Scan for the cell matching the given text and deliver its [X, Y] coordinate at center. 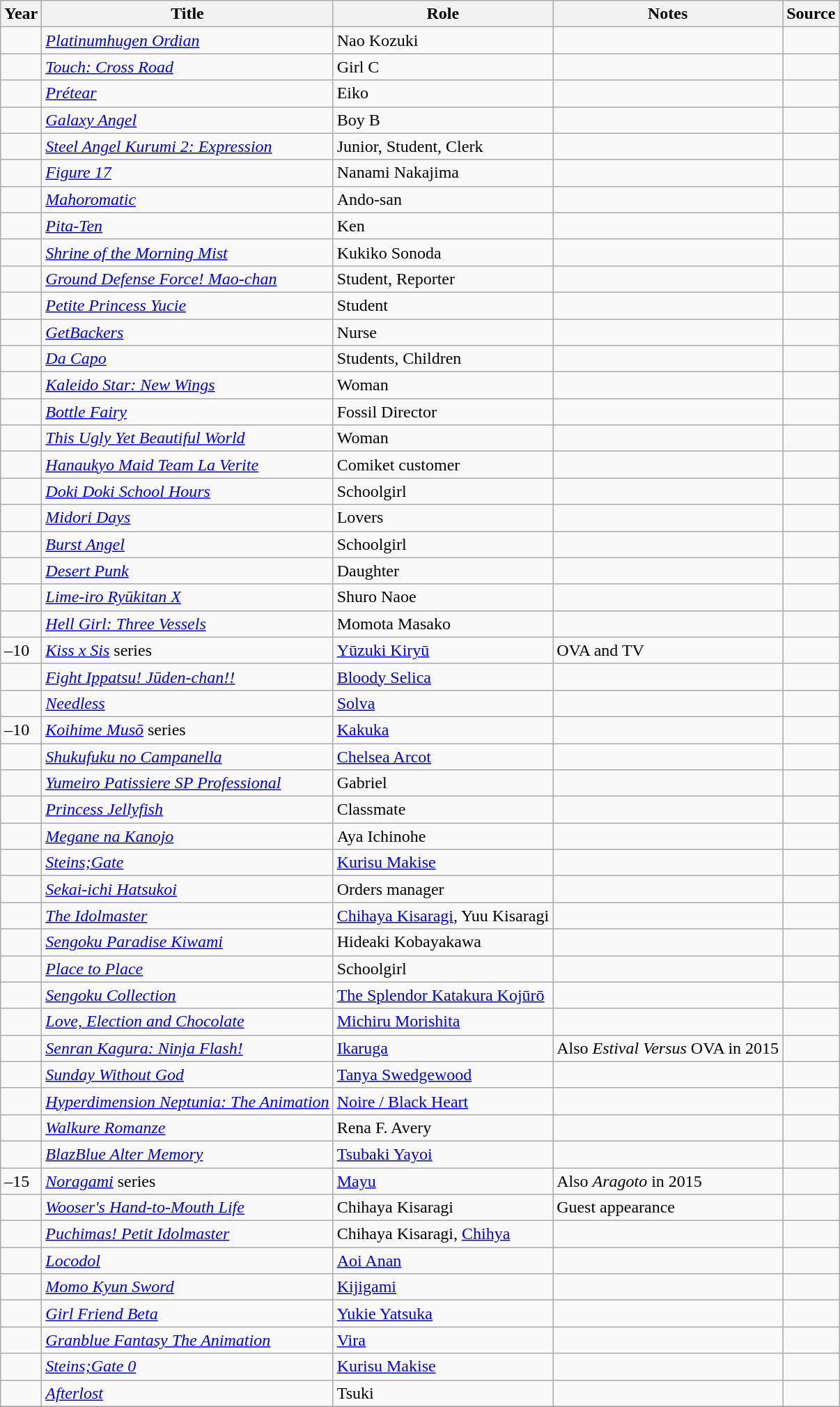
Love, Election and Chocolate [187, 1022]
Chihaya Kisaragi [443, 1208]
Sunday Without God [187, 1075]
Galaxy Angel [187, 120]
Lime-iro Ryūkitan X [187, 597]
Yūzuki Kiryū [443, 650]
Tanya Swedgewood [443, 1075]
This Ugly Yet Beautiful World [187, 438]
Kijigami [443, 1287]
Da Capo [187, 359]
BlazBlue Alter Memory [187, 1154]
GetBackers [187, 332]
Momota Masako [443, 624]
Comiket customer [443, 465]
Aya Ichinohe [443, 836]
–15 [21, 1181]
The Splendor Katakura Kojūrō [443, 995]
Steins;Gate [187, 863]
Mayu [443, 1181]
Megane na Kanojo [187, 836]
Chihaya Kisaragi, Yuu Kisaragi [443, 916]
Fossil Director [443, 412]
Hell Girl: Three Vessels [187, 624]
Shukufuku no Campanella [187, 756]
Nurse [443, 332]
Kaleido Star: New Wings [187, 385]
Title [187, 14]
Platinumhugen Ordian [187, 40]
Sekai-ichi Hatsukoi [187, 889]
Yumeiro Patissiere SP Professional [187, 783]
Desert Punk [187, 571]
Tsubaki Yayoi [443, 1154]
Noire / Black Heart [443, 1101]
Michiru Morishita [443, 1022]
Sengoku Paradise Kiwami [187, 942]
Koihime Musō series [187, 730]
Orders manager [443, 889]
Girl Friend Beta [187, 1314]
Petite Princess Yucie [187, 305]
Figure 17 [187, 173]
Hyperdimension Neptunia: The Animation [187, 1101]
Midori Days [187, 518]
Boy B [443, 120]
Chihaya Kisaragi, Chihya [443, 1234]
Steel Angel Kurumi 2: Expression [187, 146]
Guest appearance [668, 1208]
Touch: Cross Road [187, 67]
Kukiko Sonoda [443, 252]
Kakuka [443, 730]
Shuro Naoe [443, 597]
Noragami series [187, 1181]
Afterlost [187, 1393]
Girl C [443, 67]
Classmate [443, 810]
Source [811, 14]
Bloody Selica [443, 677]
Solva [443, 703]
Also Estival Versus OVA in 2015 [668, 1048]
Puchimas! Petit Idolmaster [187, 1234]
Locodol [187, 1261]
Tsuki [443, 1393]
Shrine of the Morning Mist [187, 252]
Students, Children [443, 359]
Nao Kozuki [443, 40]
Also Aragoto in 2015 [668, 1181]
OVA and TV [668, 650]
Kiss x Sis series [187, 650]
Momo Kyun Sword [187, 1287]
Yukie Yatsuka [443, 1314]
Wooser's Hand-to-Mouth Life [187, 1208]
Fight Ippatsu! Jūden-chan!! [187, 677]
Burst Angel [187, 544]
Bottle Fairy [187, 412]
Ground Defense Force! Mao-chan [187, 279]
Steins;Gate 0 [187, 1367]
Walkure Romanze [187, 1128]
Eiko [443, 93]
Mahoromatic [187, 199]
Doki Doki School Hours [187, 491]
Sengoku Collection [187, 995]
Aoi Anan [443, 1261]
Junior, Student, Clerk [443, 146]
Ikaruga [443, 1048]
Vira [443, 1340]
Chelsea Arcot [443, 756]
Needless [187, 703]
Pita-Ten [187, 226]
Year [21, 14]
Ken [443, 226]
Ando-san [443, 199]
Prétear [187, 93]
Hideaki Kobayakawa [443, 942]
Notes [668, 14]
Senran Kagura: Ninja Flash! [187, 1048]
Hanaukyo Maid Team La Verite [187, 465]
Place to Place [187, 969]
Role [443, 14]
Princess Jellyfish [187, 810]
Student [443, 305]
Daughter [443, 571]
Rena F. Avery [443, 1128]
The Idolmaster [187, 916]
Granblue Fantasy The Animation [187, 1340]
Nanami Nakajima [443, 173]
Lovers [443, 518]
Gabriel [443, 783]
Student, Reporter [443, 279]
